Capture the cell that displays the provided text and extract its [x, y] central coordinate. 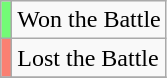
Lost the Battle [89, 58]
Won the Battle [89, 20]
